Identify which cell holds the provided text, then report its (X, Y) central coordinate. 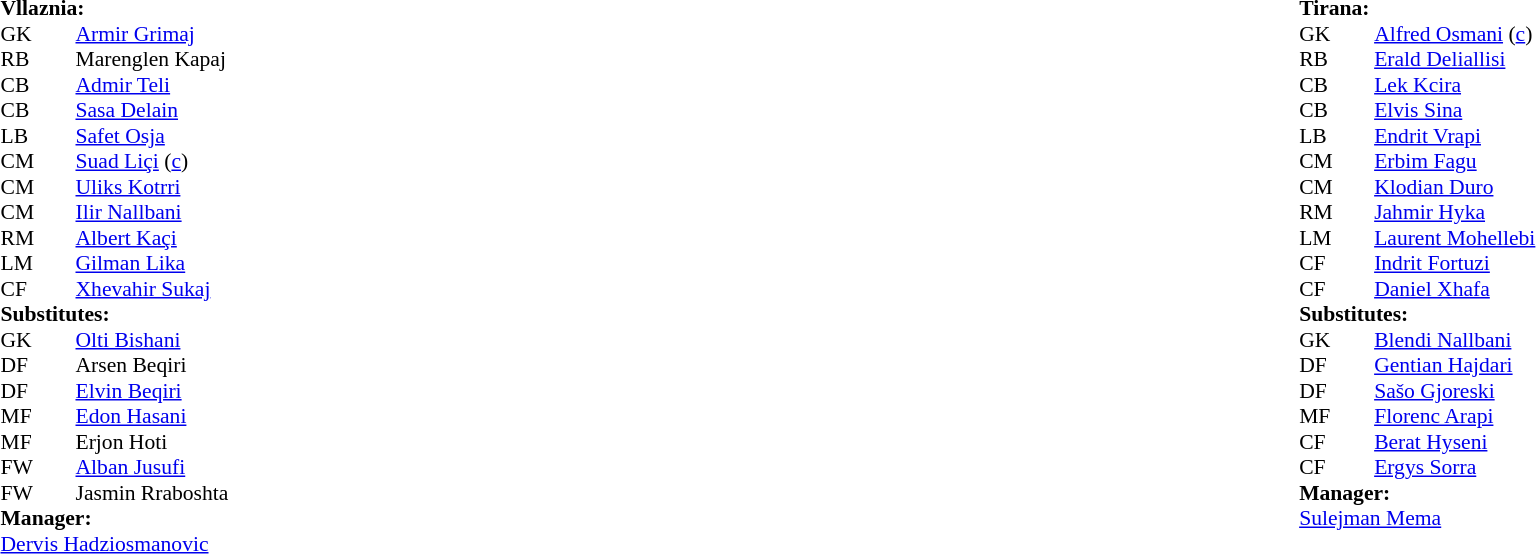
Xhevahir Sukaj (152, 289)
Elvin Beqiri (152, 391)
Safet Osja (152, 136)
Alfred Osmani (c) (1454, 34)
Gentian Hajdari (1454, 365)
Edon Hasani (152, 417)
Florenc Arapi (1454, 417)
Endrit Vrapi (1454, 136)
Gilman Lika (152, 263)
Ergys Sorra (1454, 467)
Jasmin Rraboshta (152, 493)
Sašo Gjoreski (1454, 391)
Erbim Fagu (1454, 161)
Elvis Sina (1454, 111)
Indrit Fortuzi (1454, 263)
Alban Jusufi (152, 467)
Armir Grimaj (152, 34)
Marenglen Kapaj (152, 59)
Admir Teli (152, 85)
Sulejman Mema (1417, 519)
Klodian Duro (1454, 187)
Erjon Hoti (152, 442)
Lek Kcira (1454, 85)
Suad Liçi (c) (152, 161)
Albert Kaçi (152, 238)
Daniel Xhafa (1454, 289)
Berat Hyseni (1454, 442)
Erald Deliallisi (1454, 59)
Blendi Nallbani (1454, 340)
Uliks Kotrri (152, 187)
Ilir Nallbani (152, 213)
Olti Bishani (152, 340)
Sasa Delain (152, 111)
Arsen Beqiri (152, 365)
Jahmir Hyka (1454, 213)
Laurent Mohellebi (1454, 238)
